Search for the cell housing the specified text and yield its [x, y] center coordinate. 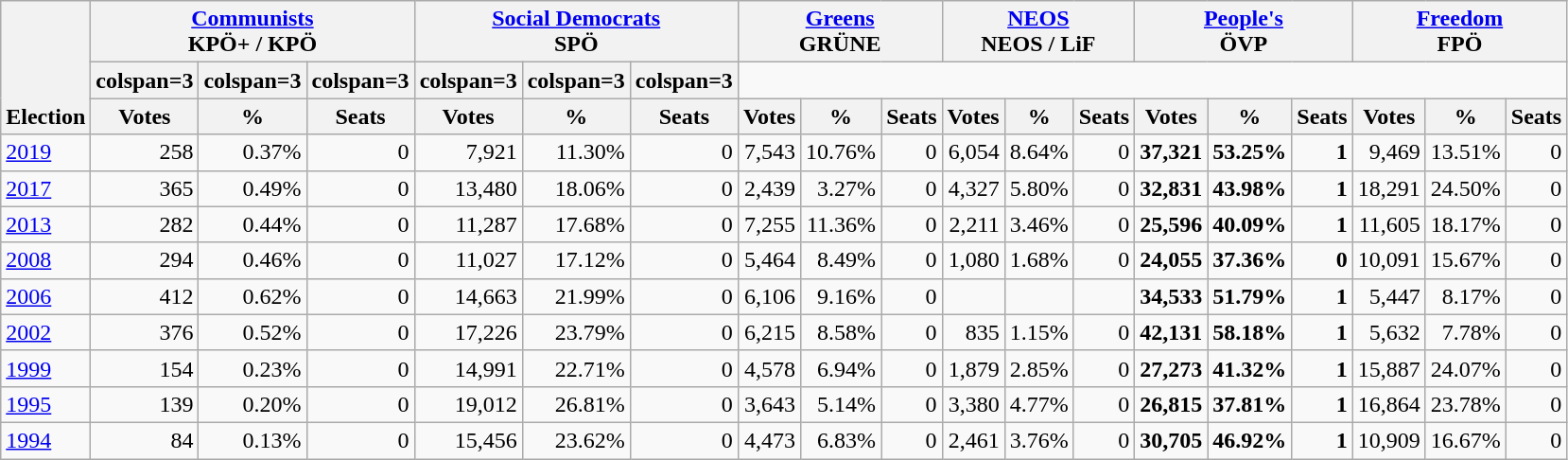
10,909 [1388, 440]
FreedomFPÖ [1460, 32]
46.92% [1250, 440]
4,578 [769, 368]
24,055 [1171, 260]
8.49% [842, 260]
22.71% [576, 368]
23.62% [576, 440]
7.78% [1466, 332]
0.44% [253, 224]
9.16% [842, 296]
18.17% [1466, 224]
18.06% [576, 188]
2017 [45, 188]
282 [145, 224]
17.12% [576, 260]
0.46% [253, 260]
CommunistsKPÖ+ / KPÖ [253, 32]
6,054 [973, 152]
43.98% [1250, 188]
412 [145, 296]
8.64% [1038, 152]
27,273 [1171, 368]
376 [145, 332]
14,991 [468, 368]
34,533 [1171, 296]
26,815 [1171, 404]
32,831 [1171, 188]
10.76% [842, 152]
1.68% [1038, 260]
1995 [45, 404]
25,596 [1171, 224]
6.94% [842, 368]
5,632 [1388, 332]
154 [145, 368]
37.36% [1250, 260]
2006 [45, 296]
3.27% [842, 188]
0.37% [253, 152]
23.78% [1466, 404]
9,469 [1388, 152]
2,439 [769, 188]
11.36% [842, 224]
Election [45, 68]
5.14% [842, 404]
258 [145, 152]
8.17% [1466, 296]
1,080 [973, 260]
0.20% [253, 404]
7,255 [769, 224]
4,327 [973, 188]
6.83% [842, 440]
5,464 [769, 260]
4.77% [1038, 404]
5,447 [1388, 296]
2,461 [973, 440]
16.67% [1466, 440]
42,131 [1171, 332]
11,027 [468, 260]
7,921 [468, 152]
15,456 [468, 440]
0.49% [253, 188]
2013 [45, 224]
40.09% [1250, 224]
58.18% [1250, 332]
4,473 [769, 440]
2,211 [973, 224]
13.51% [1466, 152]
10,091 [1388, 260]
3,380 [973, 404]
41.32% [1250, 368]
0.23% [253, 368]
30,705 [1171, 440]
84 [145, 440]
26.81% [576, 404]
139 [145, 404]
2008 [45, 260]
Social DemocratsSPÖ [576, 32]
8.58% [842, 332]
294 [145, 260]
2002 [45, 332]
14,663 [468, 296]
17,226 [468, 332]
3.76% [1038, 440]
6,106 [769, 296]
1999 [45, 368]
0.52% [253, 332]
365 [145, 188]
1.15% [1038, 332]
21.99% [576, 296]
17.68% [576, 224]
People'sÖVP [1245, 32]
3,643 [769, 404]
7,543 [769, 152]
1994 [45, 440]
16,864 [1388, 404]
18,291 [1388, 188]
37.81% [1250, 404]
11,287 [468, 224]
2.85% [1038, 368]
15.67% [1466, 260]
6,215 [769, 332]
19,012 [468, 404]
0.62% [253, 296]
0.13% [253, 440]
24.50% [1466, 188]
3.46% [1038, 224]
2019 [45, 152]
835 [973, 332]
5.80% [1038, 188]
37,321 [1171, 152]
GreensGRÜNE [840, 32]
13,480 [468, 188]
15,887 [1388, 368]
1,879 [973, 368]
51.79% [1250, 296]
24.07% [1466, 368]
23.79% [576, 332]
11.30% [576, 152]
53.25% [1250, 152]
11,605 [1388, 224]
NEOSNEOS / LiF [1038, 32]
